Find where the given text appears and provide that cell's center as (x, y) coordinate. 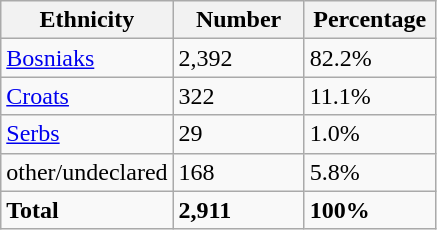
Serbs (87, 134)
Percentage (370, 20)
1.0% (370, 134)
Bosniaks (87, 58)
11.1% (370, 96)
2,392 (238, 58)
Ethnicity (87, 20)
2,911 (238, 210)
322 (238, 96)
29 (238, 134)
82.2% (370, 58)
Total (87, 210)
Croats (87, 96)
Number (238, 20)
100% (370, 210)
168 (238, 172)
other/undeclared (87, 172)
5.8% (370, 172)
